Determine the (x, y) coordinate at the center of the cell enclosing the given text.  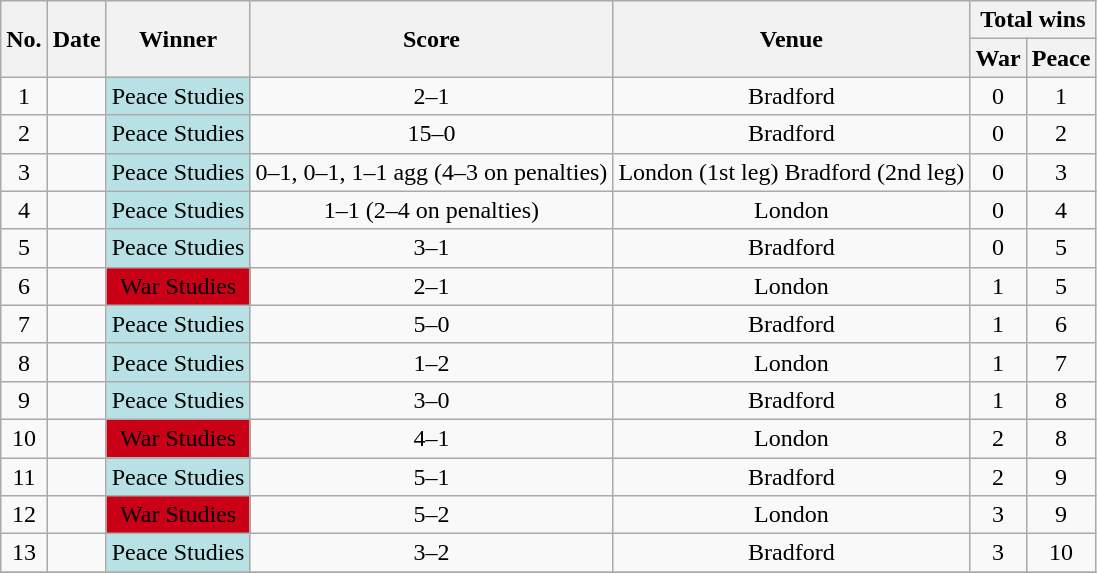
Venue (792, 39)
Score (432, 39)
0–1, 0–1, 1–1 agg (4–3 on penalties) (432, 172)
5–0 (432, 324)
1–1 (2–4 on penalties) (432, 210)
Total wins (1033, 20)
1–2 (432, 362)
11 (24, 477)
3–0 (432, 400)
13 (24, 553)
15–0 (432, 134)
5–2 (432, 515)
3–2 (432, 553)
5–1 (432, 477)
Date (76, 39)
Winner (178, 39)
No. (24, 39)
London (1st leg) Bradford (2nd leg) (792, 172)
3–1 (432, 248)
4–1 (432, 438)
War (998, 58)
12 (24, 515)
Peace (1061, 58)
